Return the [X, Y] coordinate for the center point of the cell that contains the specified text.  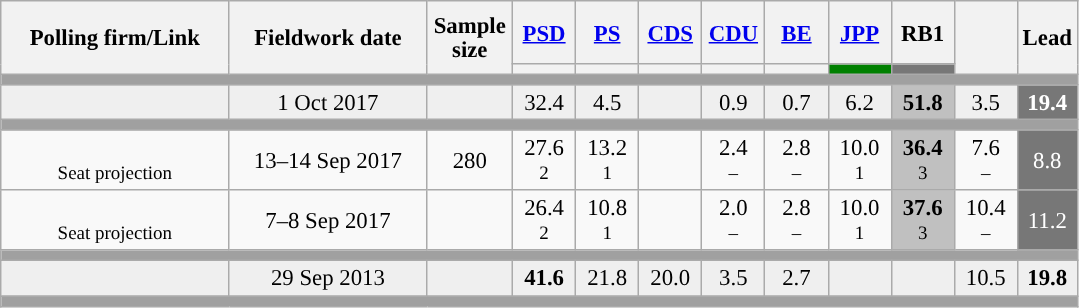
37.63 [922, 220]
JPP [860, 32]
29 Sep 2013 [328, 278]
41.6 [544, 278]
8.8 [1047, 160]
20.0 [670, 278]
10.4– [986, 220]
Fieldwork date [328, 38]
36.43 [922, 160]
51.8 [922, 102]
Sample size [470, 38]
7–8 Sep 2017 [328, 220]
CDS [670, 32]
2.0– [734, 220]
26.42 [544, 220]
PSD [544, 32]
2.4– [734, 160]
13–14 Sep 2017 [328, 160]
13.21 [608, 160]
7.6– [986, 160]
19.8 [1047, 278]
Lead [1047, 38]
PS [608, 32]
CDU [734, 32]
1 Oct 2017 [328, 102]
27.62 [544, 160]
6.2 [860, 102]
11.2 [1047, 220]
0.9 [734, 102]
10.5 [986, 278]
2.7 [796, 278]
0.7 [796, 102]
21.8 [608, 278]
RB1 [922, 32]
32.4 [544, 102]
4.5 [608, 102]
280 [470, 160]
10.81 [608, 220]
19.4 [1047, 102]
BE [796, 32]
Polling firm/Link [115, 38]
